Return the [x, y] coordinate for the center point of the cell that contains the specified text.  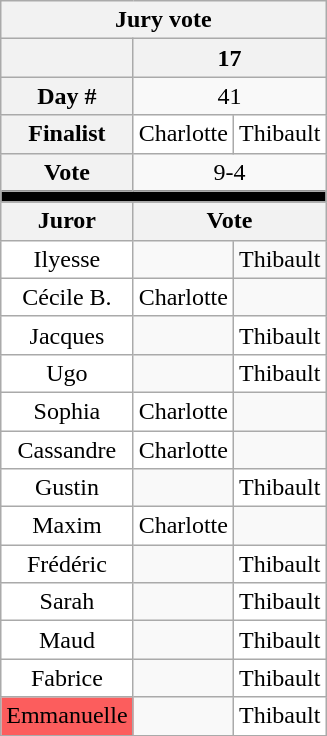
Ilyesse [67, 259]
Emmanuelle [67, 716]
Juror [67, 221]
Cécile B. [67, 297]
Maud [67, 640]
Ugo [67, 373]
17 [230, 58]
Gustin [67, 488]
Sarah [67, 602]
Finalist [67, 134]
Fabrice [67, 678]
Jacques [67, 335]
Frédéric [67, 564]
41 [230, 96]
Sophia [67, 411]
Jury vote [164, 20]
9-4 [230, 172]
Cassandre [67, 449]
Maxim [67, 526]
Day # [67, 96]
